Locate the cell with the specified text and output its (X, Y) center coordinate. 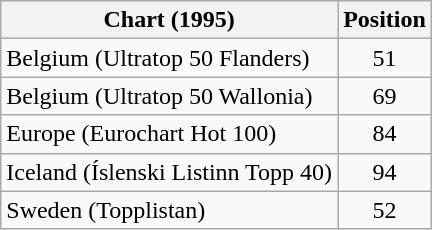
Belgium (Ultratop 50 Wallonia) (170, 96)
Sweden (Topplistan) (170, 210)
94 (385, 172)
Iceland (Íslenski Listinn Topp 40) (170, 172)
52 (385, 210)
51 (385, 58)
84 (385, 134)
Chart (1995) (170, 20)
Europe (Eurochart Hot 100) (170, 134)
Position (385, 20)
Belgium (Ultratop 50 Flanders) (170, 58)
69 (385, 96)
